Return the [x, y] coordinate for the center point of the cell that contains the specified text.  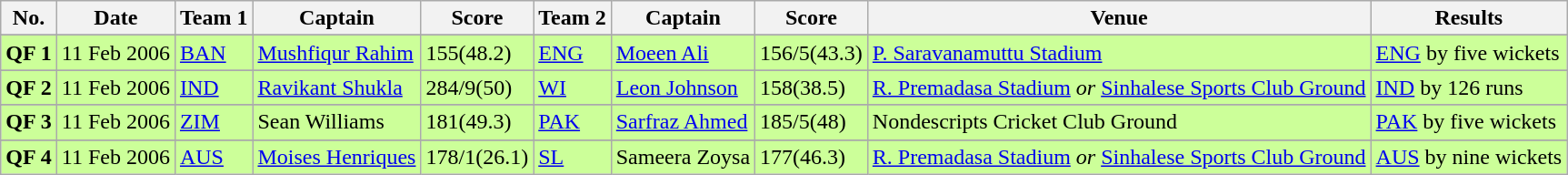
IND [214, 87]
Venue [1119, 18]
ENG [573, 53]
QF 2 [29, 87]
185/5(48) [812, 122]
PAK by five wickets [1469, 122]
156/5(43.3) [812, 53]
Sean Williams [336, 122]
BAN [214, 53]
158(38.5) [812, 87]
Moeen Ali [683, 53]
178/1(26.1) [477, 157]
PAK [573, 122]
Sameera Zoysa [683, 157]
Team 2 [573, 18]
Ravikant Shukla [336, 87]
P. Saravanamuttu Stadium [1119, 53]
Sarfraz Ahmed [683, 122]
WI [573, 87]
Moises Henriques [336, 157]
QF 1 [29, 53]
AUS [214, 157]
177(46.3) [812, 157]
ENG by five wickets [1469, 53]
Date [115, 18]
SL [573, 157]
QF 3 [29, 122]
Results [1469, 18]
181(49.3) [477, 122]
Team 1 [214, 18]
Nondescripts Cricket Club Ground [1119, 122]
Leon Johnson [683, 87]
IND by 126 runs [1469, 87]
QF 4 [29, 157]
ZIM [214, 122]
284/9(50) [477, 87]
No. [29, 18]
AUS by nine wickets [1469, 157]
155(48.2) [477, 53]
Mushfiqur Rahim [336, 53]
